Pinpoint the cell where the given text exists, returning its (X, Y) midpoint coordinate. 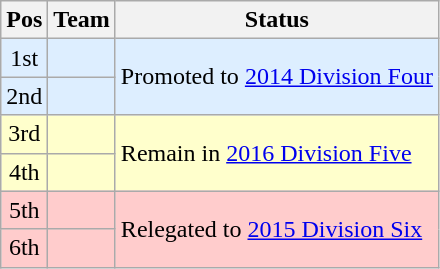
Team (82, 20)
2nd (24, 96)
Relegated to 2015 Division Six (276, 229)
Remain in 2016 Division Five (276, 153)
Promoted to 2014 Division Four (276, 77)
5th (24, 210)
6th (24, 248)
Status (276, 20)
1st (24, 58)
4th (24, 172)
3rd (24, 134)
Pos (24, 20)
